Scan for the cell matching the given text and deliver its [X, Y] coordinate at center. 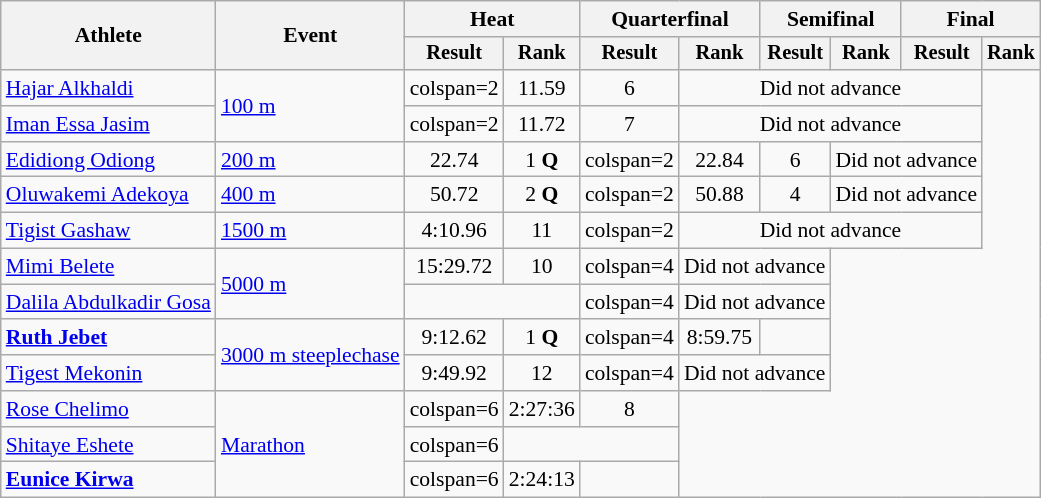
7 [630, 124]
Semifinal [830, 19]
5000 m [310, 284]
200 m [310, 160]
Edidiong Odiong [108, 160]
100 m [310, 106]
9:12.62 [454, 338]
400 m [310, 195]
22.74 [454, 160]
50.72 [454, 195]
Eunice Kirwa [108, 480]
Hajar Alkhaldi [108, 88]
2:24:13 [542, 480]
Iman Essa Jasim [108, 124]
Athlete [108, 36]
Dalila Abdulkadir Gosa [108, 302]
11 [542, 231]
11.59 [542, 88]
8:59.75 [720, 338]
Event [310, 36]
2 Q [542, 195]
11.72 [542, 124]
Tigest Mekonin [108, 373]
Oluwakemi Adekoya [108, 195]
4 [795, 195]
Marathon [310, 444]
3000 m steeplechase [310, 356]
Heat [492, 19]
12 [542, 373]
Rose Chelimo [108, 409]
50.88 [720, 195]
Ruth Jebet [108, 338]
Quarterfinal [670, 19]
10 [542, 267]
15:29.72 [454, 267]
1500 m [310, 231]
22.84 [720, 160]
Mimi Belete [108, 267]
9:49.92 [454, 373]
Shitaye Eshete [108, 445]
Final [970, 19]
Tigist Gashaw [108, 231]
8 [630, 409]
4:10.96 [454, 231]
2:27:36 [542, 409]
